Provide the (x, y) coordinate of the cell's center where the given text is located.  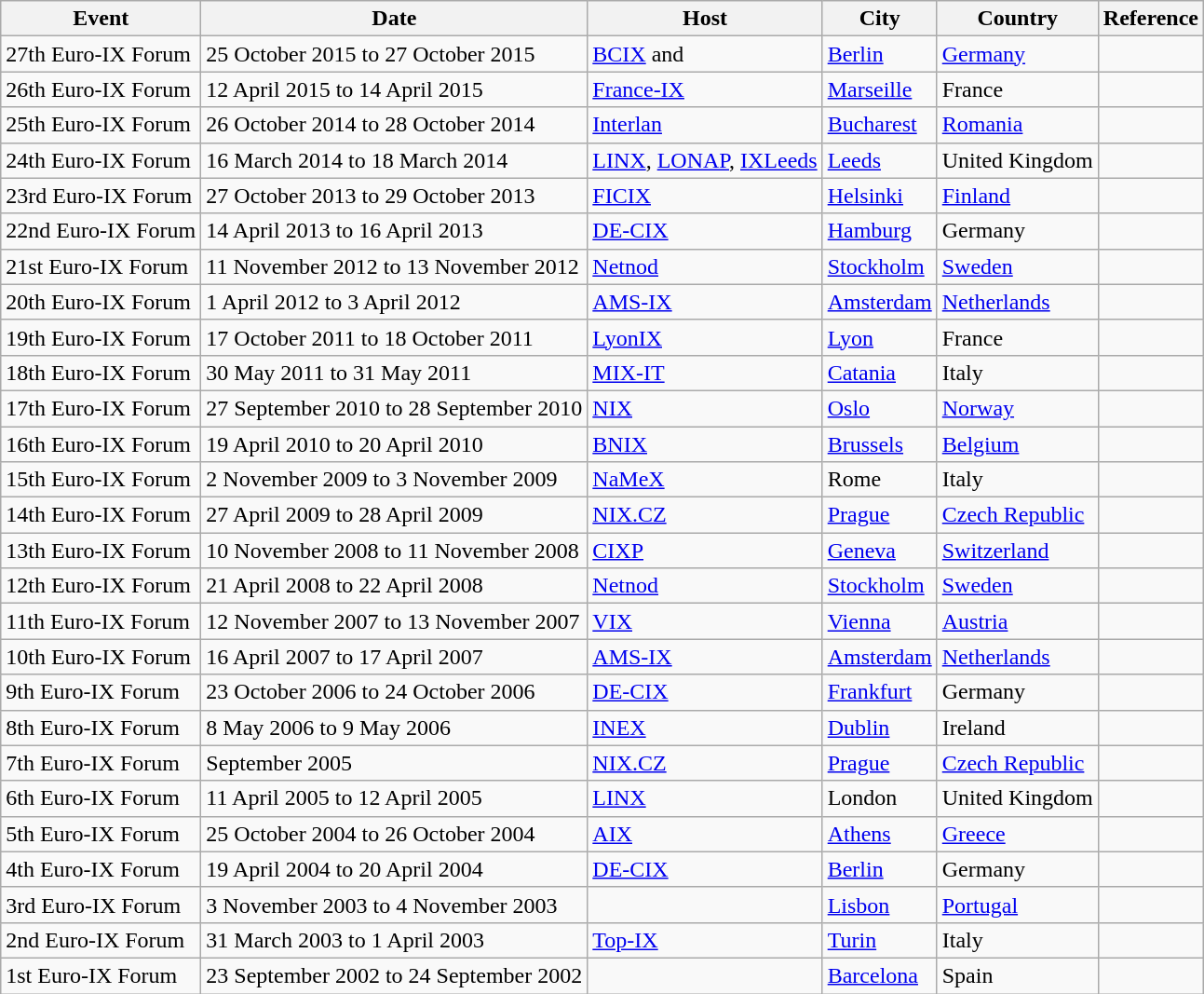
11 April 2005 to 12 April 2005 (395, 798)
Austria (1017, 621)
20th Euro-IX Forum (101, 302)
MIX-IT (705, 373)
2 November 2009 to 3 November 2009 (395, 480)
BNIX (705, 444)
22nd Euro-IX Forum (101, 231)
10 November 2008 to 11 November 2008 (395, 551)
Switzerland (1017, 551)
Lyon (879, 337)
Bucharest (879, 125)
Date (395, 19)
2nd Euro-IX Forum (101, 940)
27th Euro-IX Forum (101, 54)
Reference (1151, 19)
16 April 2007 to 17 April 2007 (395, 657)
21 April 2008 to 22 April 2008 (395, 586)
NIX (705, 408)
12 April 2015 to 14 April 2015 (395, 89)
Turin (879, 940)
7th Euro-IX Forum (101, 763)
14 April 2013 to 16 April 2013 (395, 231)
FICIX (705, 196)
Lisbon (879, 905)
Oslo (879, 408)
Host (705, 19)
Interlan (705, 125)
Athens (879, 834)
8 May 2006 to 9 May 2006 (395, 728)
8th Euro-IX Forum (101, 728)
26 October 2014 to 28 October 2014 (395, 125)
Brussels (879, 444)
Helsinki (879, 196)
13th Euro-IX Forum (101, 551)
Rome (879, 480)
24th Euro-IX Forum (101, 160)
19 April 2010 to 20 April 2010 (395, 444)
23 October 2006 to 24 October 2006 (395, 692)
21st Euro-IX Forum (101, 266)
9th Euro-IX Forum (101, 692)
Portugal (1017, 905)
31 March 2003 to 1 April 2003 (395, 940)
Leeds (879, 160)
Geneva (879, 551)
Event (101, 19)
5th Euro-IX Forum (101, 834)
AIX (705, 834)
6th Euro-IX Forum (101, 798)
Barcelona (879, 975)
15th Euro-IX Forum (101, 480)
LINX (705, 798)
30 May 2011 to 31 May 2011 (395, 373)
18th Euro-IX Forum (101, 373)
Vienna (879, 621)
3 November 2003 to 4 November 2003 (395, 905)
23 September 2002 to 24 September 2002 (395, 975)
27 September 2010 to 28 September 2010 (395, 408)
12 November 2007 to 13 November 2007 (395, 621)
3rd Euro-IX Forum (101, 905)
Romania (1017, 125)
Finland (1017, 196)
Marseille (879, 89)
France-IX (705, 89)
26th Euro-IX Forum (101, 89)
19th Euro-IX Forum (101, 337)
CIXP (705, 551)
1 April 2012 to 3 April 2012 (395, 302)
LyonIX (705, 337)
23rd Euro-IX Forum (101, 196)
Spain (1017, 975)
27 October 2013 to 29 October 2013 (395, 196)
Dublin (879, 728)
25th Euro-IX Forum (101, 125)
VIX (705, 621)
Top-IX (705, 940)
NaMeX (705, 480)
Norway (1017, 408)
BCIX and (705, 54)
4th Euro-IX Forum (101, 869)
London (879, 798)
Catania (879, 373)
16 March 2014 to 18 March 2014 (395, 160)
14th Euro-IX Forum (101, 515)
Ireland (1017, 728)
11th Euro-IX Forum (101, 621)
City (879, 19)
17 October 2011 to 18 October 2011 (395, 337)
25 October 2004 to 26 October 2004 (395, 834)
16th Euro-IX Forum (101, 444)
Belgium (1017, 444)
1st Euro-IX Forum (101, 975)
Hamburg (879, 231)
INEX (705, 728)
25 October 2015 to 27 October 2015 (395, 54)
September 2005 (395, 763)
Greece (1017, 834)
10th Euro-IX Forum (101, 657)
11 November 2012 to 13 November 2012 (395, 266)
19 April 2004 to 20 April 2004 (395, 869)
LINX, LONAP, IXLeeds (705, 160)
Frankfurt (879, 692)
12th Euro-IX Forum (101, 586)
27 April 2009 to 28 April 2009 (395, 515)
17th Euro-IX Forum (101, 408)
Country (1017, 19)
